Return the (X, Y) coordinate for the center point of the cell that contains the specified text.  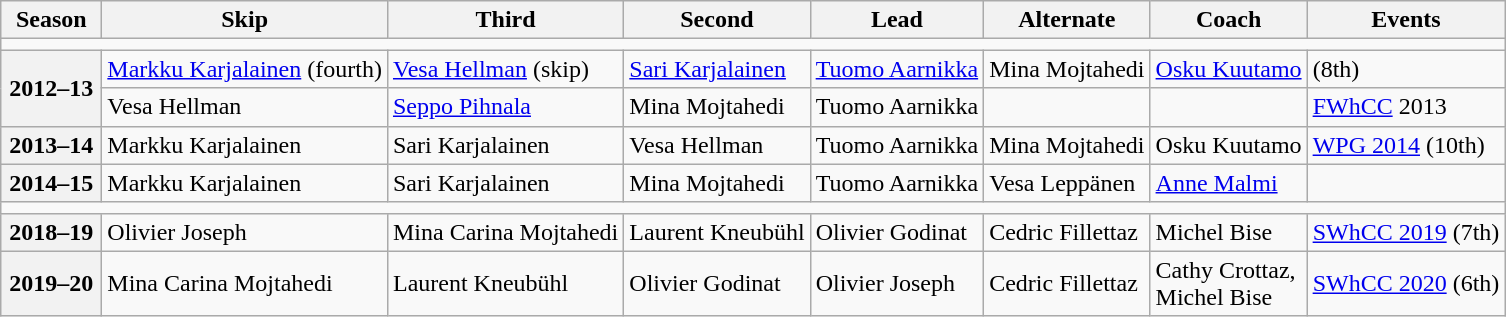
2014–15 (52, 183)
2018–19 (52, 232)
2013–14 (52, 145)
2019–20 (52, 284)
Anne Malmi (1228, 183)
Skip (245, 20)
Cathy Crottaz,Michel Bise (1228, 284)
Coach (1228, 20)
Season (52, 20)
Lead (897, 20)
SWhCC 2019 (7th) (1406, 232)
Alternate (1067, 20)
Vesa Leppänen (1067, 183)
Markku Karjalainen (fourth) (245, 69)
Vesa Hellman (skip) (505, 69)
(8th) (1406, 69)
Second (717, 20)
FWhCC 2013 (1406, 107)
SWhCC 2020 (6th) (1406, 284)
Third (505, 20)
Michel Bise (1228, 232)
2012–13 (52, 88)
WPG 2014 (10th) (1406, 145)
Seppo Pihnala (505, 107)
Events (1406, 20)
